Find where the given text appears and provide that cell's center as [x, y] coordinate. 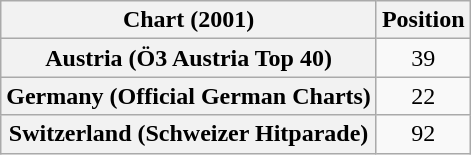
Austria (Ö3 Austria Top 40) [189, 58]
Chart (2001) [189, 20]
Position [423, 20]
Switzerland (Schweizer Hitparade) [189, 134]
22 [423, 96]
39 [423, 58]
Germany (Official German Charts) [189, 96]
92 [423, 134]
